Capture the cell that displays the provided text and extract its [x, y] central coordinate. 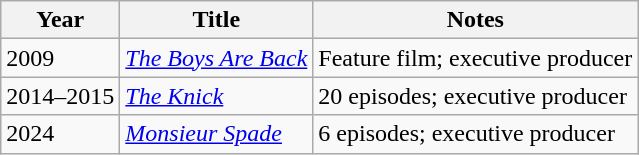
The Boys Are Back [216, 58]
Year [60, 20]
Monsieur Spade [216, 134]
2024 [60, 134]
2009 [60, 58]
2014–2015 [60, 96]
Title [216, 20]
The Knick [216, 96]
Feature film; executive producer [476, 58]
Notes [476, 20]
20 episodes; executive producer [476, 96]
6 episodes; executive producer [476, 134]
